Identify which cell holds the provided text, then report its (x, y) central coordinate. 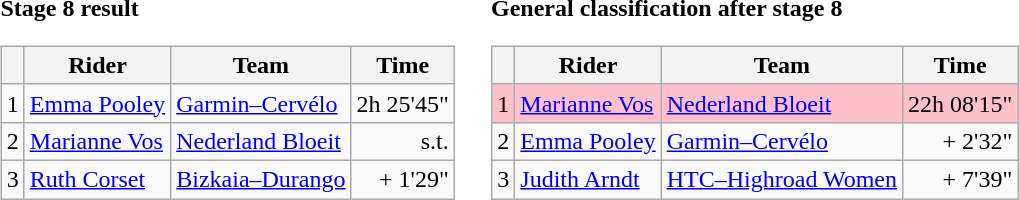
+ 1'29" (402, 179)
+ 7'39" (960, 179)
Bizkaia–Durango (261, 179)
s.t. (402, 141)
Ruth Corset (97, 179)
Judith Arndt (588, 179)
+ 2'32" (960, 141)
22h 08'15" (960, 103)
2h 25'45" (402, 103)
HTC–Highroad Women (782, 179)
